From the cell containing the given text, extract its center point as [X, Y] coordinate. 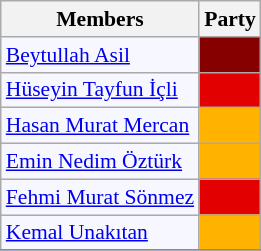
Emin Nedim Öztürk [100, 162]
Fehmi Murat Sönmez [100, 197]
Hasan Murat Mercan [100, 126]
Beytullah Asil [100, 55]
Hüseyin Tayfun İçli [100, 90]
Kemal Unakıtan [100, 233]
Members [100, 19]
Party [230, 19]
